Detect which cell encompasses the target text, then output its [X, Y] center coordinate. 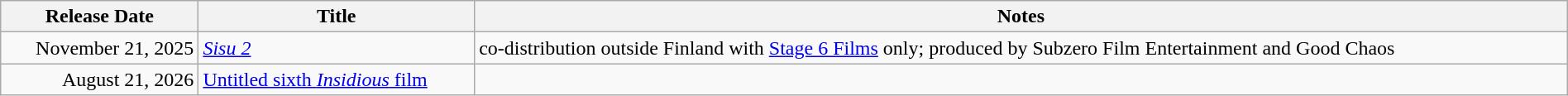
November 21, 2025 [99, 48]
Title [337, 17]
Untitled sixth Insidious film [337, 79]
August 21, 2026 [99, 79]
co-distribution outside Finland with Stage 6 Films only; produced by Subzero Film Entertainment and Good Chaos [1021, 48]
Notes [1021, 17]
Release Date [99, 17]
Sisu 2 [337, 48]
